Output the (X, Y) coordinate of the center of the cell containing the given text.  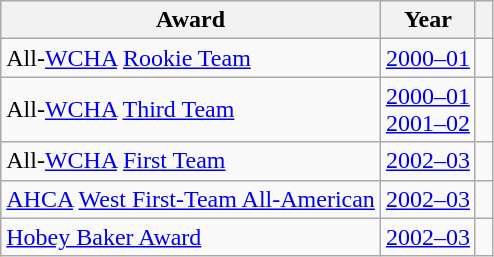
Hobey Baker Award (191, 237)
All-WCHA Third Team (191, 110)
All-WCHA Rookie Team (191, 58)
Award (191, 20)
2000–01 (428, 58)
2000–012001–02 (428, 110)
Year (428, 20)
AHCA West First-Team All-American (191, 199)
All-WCHA First Team (191, 161)
